Extract the [X, Y] coordinate from the center of the cell holding the provided text.  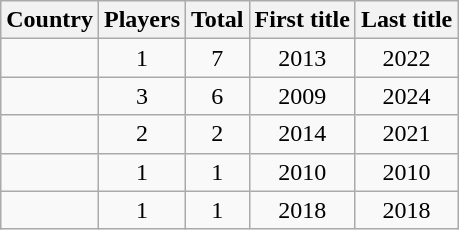
2014 [302, 134]
2021 [406, 134]
7 [218, 58]
3 [142, 96]
2009 [302, 96]
6 [218, 96]
2022 [406, 58]
Last title [406, 20]
Country [50, 20]
Players [142, 20]
2013 [302, 58]
First title [302, 20]
2024 [406, 96]
Total [218, 20]
